Locate the cell with the specified text and output its (X, Y) center coordinate. 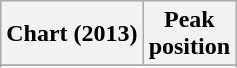
Peakposition (189, 34)
Chart (2013) (72, 34)
